Capture the cell that displays the provided text and extract its (x, y) central coordinate. 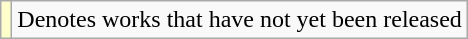
Denotes works that have not yet been released (240, 20)
